For the text-containing cell, return its midpoint in (x, y) coordinate format. 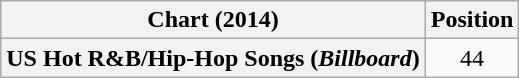
Position (472, 20)
US Hot R&B/Hip-Hop Songs (Billboard) (213, 58)
44 (472, 58)
Chart (2014) (213, 20)
